Locate the cell with the specified text and output its [x, y] center coordinate. 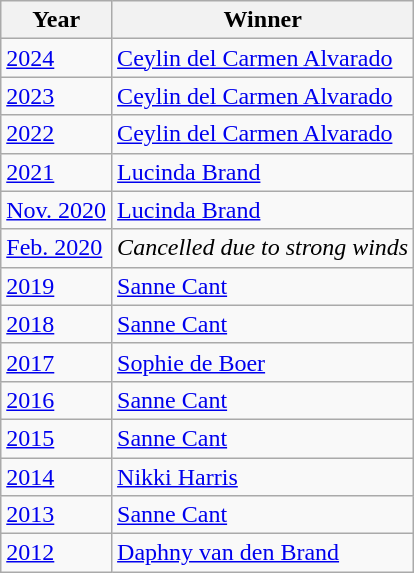
2022 [56, 134]
2023 [56, 96]
2015 [56, 438]
2017 [56, 362]
Nov. 2020 [56, 210]
Winner [263, 20]
Nikki Harris [263, 477]
Feb. 2020 [56, 248]
2013 [56, 515]
Year [56, 20]
Daphny van den Brand [263, 553]
2012 [56, 553]
2019 [56, 286]
2024 [56, 58]
2018 [56, 324]
Sophie de Boer [263, 362]
Cancelled due to strong winds [263, 248]
2016 [56, 400]
2014 [56, 477]
2021 [56, 172]
